Extract the [x, y] coordinate from the center of the cell holding the provided text.  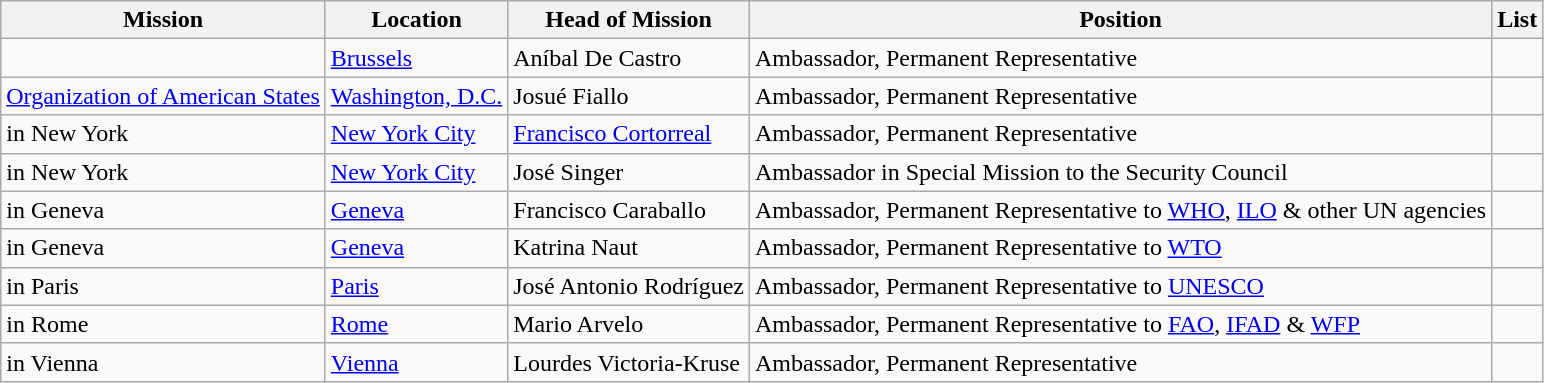
Aníbal De Castro [629, 58]
Lourdes Victoria-Kruse [629, 362]
in Paris [164, 286]
Rome [416, 324]
Vienna [416, 362]
List [1518, 20]
Ambassador, Permanent Representative to UNESCO [1120, 286]
Ambassador, Permanent Representative to WHO, ILO & other UN agencies [1120, 210]
Paris [416, 286]
Josué Fiallo [629, 96]
Mario Arvelo [629, 324]
Mission [164, 20]
José Antonio Rodríguez [629, 286]
Ambassador, Permanent Representative to WTO [1120, 248]
Position [1120, 20]
in Rome [164, 324]
Location [416, 20]
Ambassador in Special Mission to the Security Council [1120, 172]
Brussels [416, 58]
Organization of American States [164, 96]
Francisco Caraballo [629, 210]
Katrina Naut [629, 248]
Washington, D.C. [416, 96]
José Singer [629, 172]
in Vienna [164, 362]
Francisco Cortorreal [629, 134]
Ambassador, Permanent Representative to FAO, IFAD & WFP [1120, 324]
Head of Mission [629, 20]
